Search for the cell housing the specified text and yield its [x, y] center coordinate. 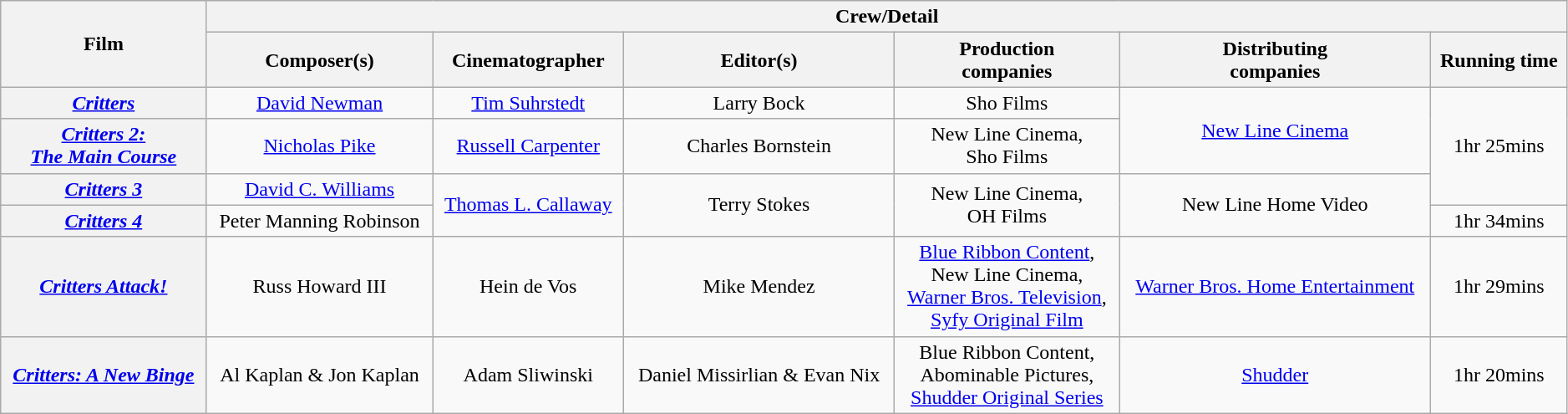
Composer(s) [319, 60]
Distributing companies [1275, 60]
Larry Bock [759, 103]
Critters: A New Binge [104, 375]
Warner Bros. Home Entertainment [1275, 286]
Thomas L. Callaway [528, 205]
Nicholas Pike [319, 146]
New Line Cinema, Sho Films [1007, 146]
Critters 4 [104, 221]
Blue Ribbon Content, New Line Cinema, Warner Bros. Television, Syfy Original Film [1007, 286]
New Line Home Video [1275, 205]
Blue Ribbon Content, Abominable Pictures, Shudder Original Series [1007, 375]
New Line Cinema [1275, 130]
Editor(s) [759, 60]
Charles Bornstein [759, 146]
Russell Carpenter [528, 146]
Sho Films [1007, 103]
Russ Howard III [319, 286]
New Line Cinema, OH Films [1007, 205]
Al Kaplan & Jon Kaplan [319, 375]
1hr 29mins [1499, 286]
Crew/Detail [887, 17]
Mike Mendez [759, 286]
David C. Williams [319, 189]
Critters Attack! [104, 286]
Shudder [1275, 375]
Terry Stokes [759, 205]
1hr 25mins [1499, 146]
1hr 34mins [1499, 221]
Running time [1499, 60]
Adam Sliwinski [528, 375]
Film [104, 43]
David Newman [319, 103]
Critters [104, 103]
Production companies [1007, 60]
Peter Manning Robinson [319, 221]
Tim Suhrstedt [528, 103]
Daniel Missirlian & Evan Nix [759, 375]
Critters 2: The Main Course [104, 146]
1hr 20mins [1499, 375]
Cinematographer [528, 60]
Hein de Vos [528, 286]
Critters 3 [104, 189]
